For the text-containing cell, return its midpoint in [x, y] coordinate format. 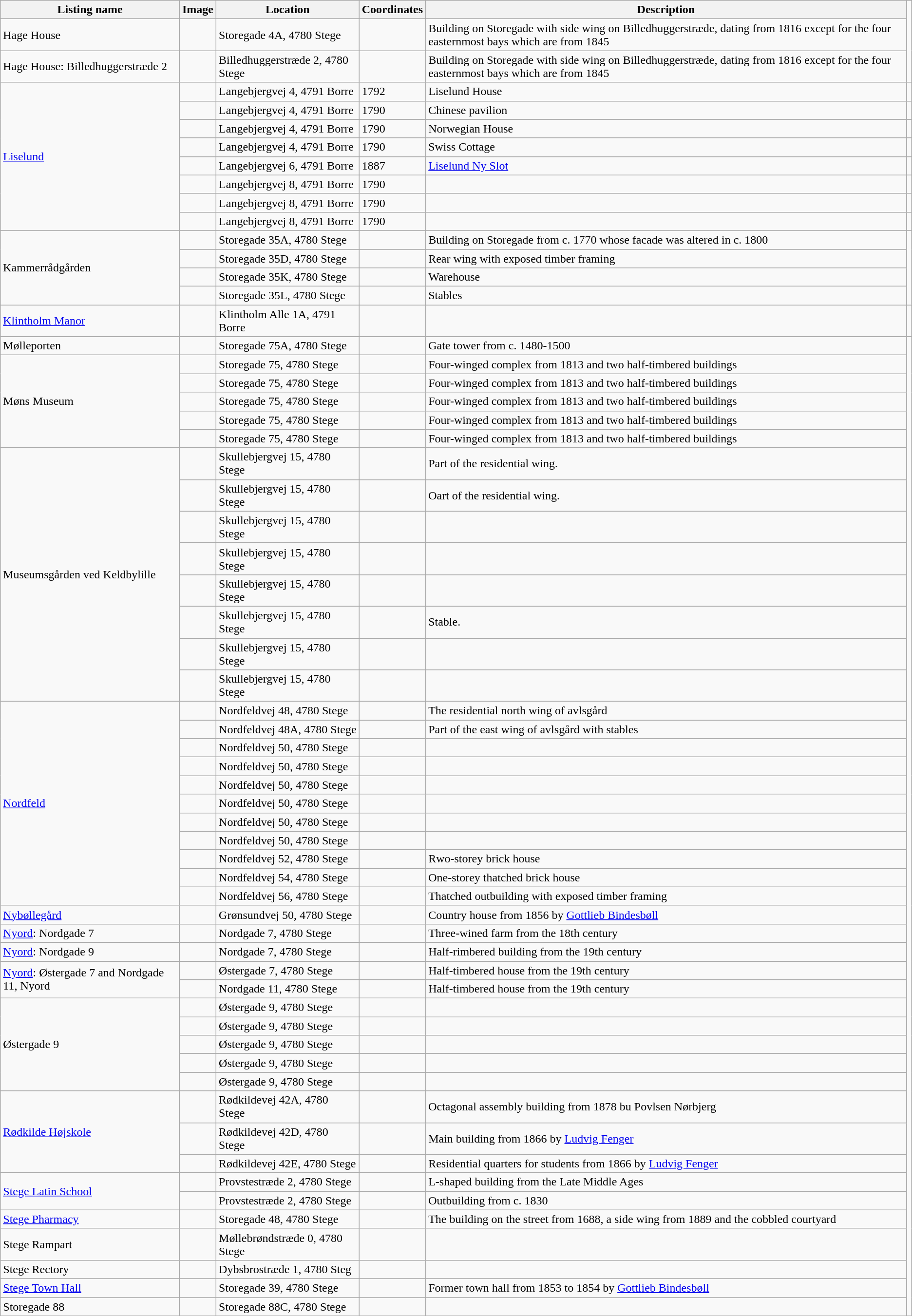
One-storey thatched brick house [666, 877]
Storegade 35K, 4780 Stege [288, 277]
Hage House: Billedhuggerstræde 2 [90, 66]
Hage House [90, 35]
Stege Town Hall [90, 1288]
Thatched outbuilding with exposed timber framing [666, 896]
Nordfeldvej 48, 4780 Stege [288, 711]
1792 [392, 92]
Residential quarters for students from 1866 by Ludvig Fenger [666, 1163]
Part of the east wing of avlsgård with stables [666, 729]
Country house from 1856 by Gottlieb Bindesbøll [666, 915]
Rwo-storey brick house [666, 859]
Storegade 75A, 4780 Stege [288, 346]
Nyord: Nordgade 7 [90, 933]
Museumsgården ved Keldbylille [90, 574]
Rødkildevej 42E, 4780 Stege [288, 1163]
Liselund House [666, 92]
Stege Rectory [90, 1269]
Billedhuggerstræde 2, 4780 Stege [288, 66]
Nordfeldvej 54, 4780 Stege [288, 877]
Nordfeldvej 52, 4780 Stege [288, 859]
Location [288, 10]
Klintholm Alle 1A, 4791 Borre [288, 321]
Chinese pavilion [666, 110]
Storegade 39, 4780 Stege [288, 1288]
Storegade 4A, 4780 Stege [288, 35]
Half-rimbered building from the 19th century [666, 952]
Rear wing with exposed timber framing [666, 259]
Octagonal assembly building from 1878 bu Povlsen Nørbjerg [666, 1107]
Stege Pharmacy [90, 1219]
Mølleporten [90, 346]
Storegade 35L, 4780 Stege [288, 296]
Kammerrådgården [90, 267]
Warehouse [666, 277]
Rødkildevej 42D, 4780 Stege [288, 1138]
Grønsundvej 50, 4780 Stege [288, 915]
Nordfeldvej 48A, 4780 Stege [288, 729]
Gate tower from c. 1480-1500 [666, 346]
Storegade 88C, 4780 Stege [288, 1306]
Main building from 1866 by Ludvig Fenger [666, 1138]
Stege Latin School [90, 1191]
Liselund [90, 156]
Former town hall from 1853 to 1854 by Gottlieb Bindesbøll [666, 1288]
Storegade 88 [90, 1306]
Oart of the residential wing. [666, 495]
L-shaped building from the Late Middle Ages [666, 1182]
Nordfeldvej 56, 4780 Stege [288, 896]
Storegade 35D, 4780 Stege [288, 259]
Image [198, 10]
Rødkilde Højskole [90, 1132]
Nybøllegård [90, 915]
Rødkildevej 42A, 4780 Stege [288, 1107]
Nordfeld [90, 804]
Stege Rampart [90, 1244]
Storegade 35A, 4780 Stege [288, 240]
The residential north wing of avlsgård [666, 711]
The building on the street from 1688, a side wing from 1889 and the cobbled courtyard [666, 1219]
Description [666, 10]
Liselund Ny Slot [666, 166]
Nordgade 11, 4780 Stege [288, 989]
Østergade 9 [90, 1045]
Swiss Cottage [666, 147]
Stables [666, 296]
Møllebrøndstræde 0, 4780 Stege [288, 1244]
Klintholm Manor [90, 321]
1887 [392, 166]
Langebjergvej 6, 4791 Borre [288, 166]
Norwegian House [666, 129]
Nyord: Nordgade 9 [90, 952]
Nyord: Østergade 7 and Nordgade 11, Nyord [90, 979]
Part of the residential wing. [666, 464]
Dybsbrostræde 1, 4780 Steg [288, 1269]
Coordinates [392, 10]
Østergade 7, 4780 Stege [288, 970]
Outbuilding from c. 1830 [666, 1201]
Storegade 48, 4780 Stege [288, 1219]
Listing name [90, 10]
Building on Storegade from c. 1770 whose facade was altered in c. 1800 [666, 240]
Møns Museum [90, 401]
Three-wined farm from the 18th century [666, 933]
Stable. [666, 622]
